Find where the given text appears and provide that cell's center as [X, Y] coordinate. 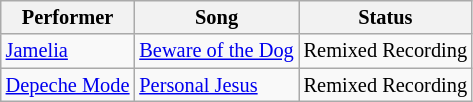
Beware of the Dog [216, 51]
Personal Jesus [216, 85]
Song [216, 17]
Jamelia [68, 51]
Status [386, 17]
Depeche Mode [68, 85]
Performer [68, 17]
